Return the [x, y] coordinate for the center point of the cell that contains the specified text.  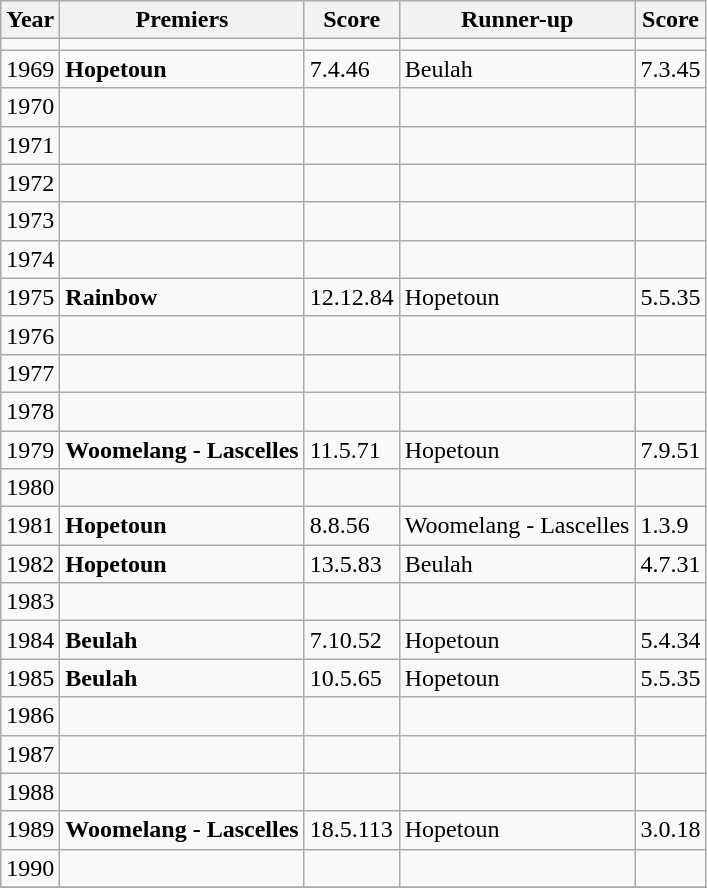
1986 [30, 716]
5.4.34 [670, 640]
1980 [30, 488]
1981 [30, 526]
3.0.18 [670, 830]
1978 [30, 411]
11.5.71 [352, 449]
1969 [30, 69]
Runner-up [517, 20]
1990 [30, 868]
8.8.56 [352, 526]
1983 [30, 602]
1977 [30, 373]
Rainbow [182, 297]
1971 [30, 145]
1972 [30, 183]
1989 [30, 830]
18.5.113 [352, 830]
4.7.31 [670, 564]
10.5.65 [352, 678]
Premiers [182, 20]
1970 [30, 107]
1987 [30, 754]
1985 [30, 678]
Year [30, 20]
7.9.51 [670, 449]
1976 [30, 335]
12.12.84 [352, 297]
1984 [30, 640]
1988 [30, 792]
7.3.45 [670, 69]
7.4.46 [352, 69]
1974 [30, 259]
1975 [30, 297]
1973 [30, 221]
1982 [30, 564]
1979 [30, 449]
13.5.83 [352, 564]
1.3.9 [670, 526]
7.10.52 [352, 640]
